Search for the cell housing the specified text and yield its (x, y) center coordinate. 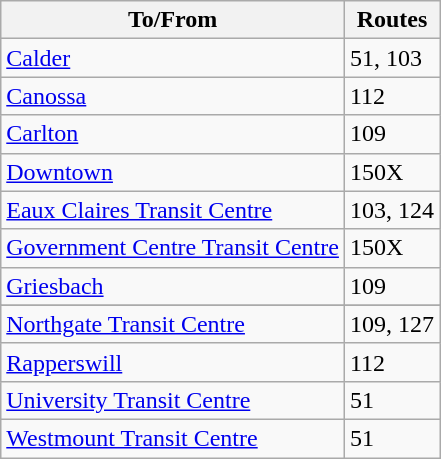
To/From (173, 20)
51, 103 (392, 58)
Calder (173, 58)
109, 127 (392, 324)
Government Centre Transit Centre (173, 248)
Downtown (173, 172)
Carlton (173, 134)
103, 124 (392, 210)
Eaux Claires Transit Centre (173, 210)
University Transit Centre (173, 400)
Routes (392, 20)
Northgate Transit Centre (173, 324)
Rapperswill (173, 362)
Canossa (173, 96)
Westmount Transit Centre (173, 438)
Griesbach (173, 286)
